Return the [x, y] coordinate for the center point of the cell that contains the specified text.  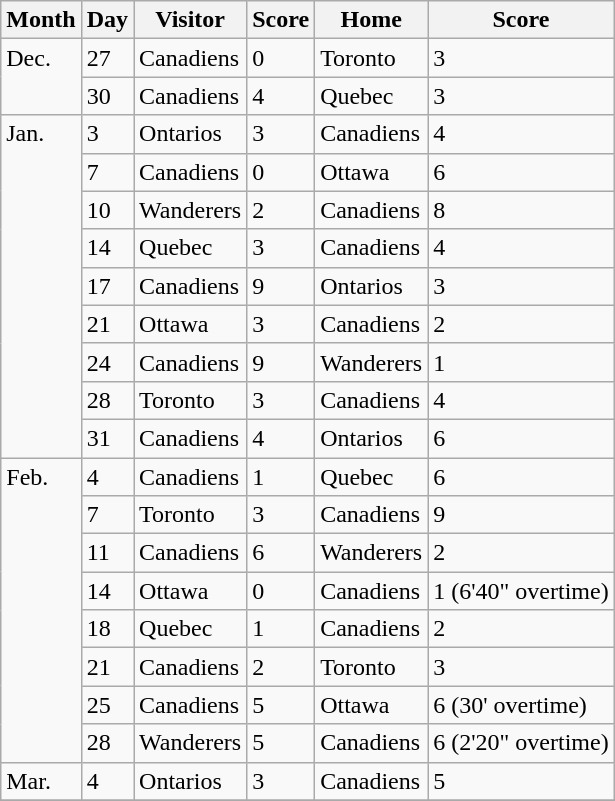
Visitor [190, 20]
17 [107, 286]
30 [107, 96]
8 [521, 210]
18 [107, 629]
27 [107, 58]
Day [107, 20]
Mar. [41, 781]
1 (6'40" overtime) [521, 591]
Home [372, 20]
6 (30' overtime) [521, 705]
10 [107, 210]
Jan. [41, 286]
11 [107, 553]
31 [107, 438]
Month [41, 20]
24 [107, 362]
25 [107, 705]
6 (2'20" overtime) [521, 743]
Feb. [41, 610]
Dec. [41, 77]
